Find where the given text appears and provide that cell's center as [X, Y] coordinate. 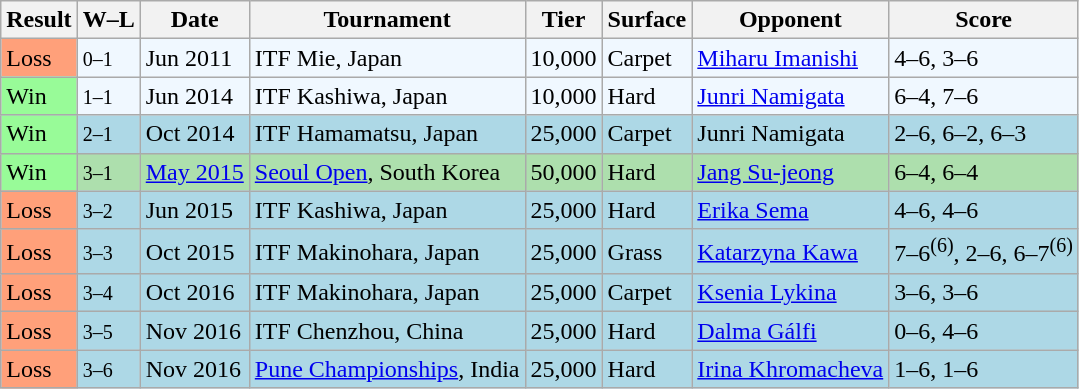
Tier [564, 20]
1–6, 1–6 [984, 369]
Jun 2014 [194, 96]
Oct 2016 [194, 293]
50,000 [564, 172]
Erika Sema [790, 210]
4–6, 4–6 [984, 210]
Seoul Open, South Korea [387, 172]
ITF Chenzhou, China [387, 331]
Surface [647, 20]
3–4 [108, 293]
ITF Mie, Japan [387, 58]
Jun 2015 [194, 210]
3–2 [108, 210]
Oct 2015 [194, 252]
0–1 [108, 58]
Result [39, 20]
Oct 2014 [194, 134]
Grass [647, 252]
2–1 [108, 134]
Date [194, 20]
Ksenia Lykina [790, 293]
W–L [108, 20]
4–6, 3–6 [984, 58]
Jun 2011 [194, 58]
3–6 [108, 369]
0–6, 4–6 [984, 331]
1–1 [108, 96]
3–5 [108, 331]
Miharu Imanishi [790, 58]
Score [984, 20]
Pune Championships, India [387, 369]
Irina Khromacheva [790, 369]
Katarzyna Kawa [790, 252]
ITF Hamamatsu, Japan [387, 134]
Dalma Gálfi [790, 331]
Tournament [387, 20]
May 2015 [194, 172]
Jang Su-jeong [790, 172]
3–3 [108, 252]
7–6(6), 2–6, 6–7(6) [984, 252]
6–4, 6–4 [984, 172]
3–1 [108, 172]
3–6, 3–6 [984, 293]
2–6, 6–2, 6–3 [984, 134]
Opponent [790, 20]
6–4, 7–6 [984, 96]
